Extract the [x, y] coordinate from the center of the cell holding the provided text.  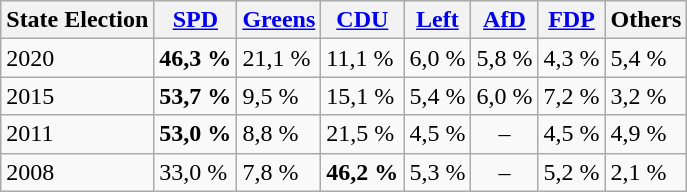
2020 [78, 58]
3,2 % [646, 96]
8,8 % [279, 134]
53,7 % [196, 96]
4,3 % [572, 58]
SPD [196, 20]
CDU [362, 20]
46,2 % [362, 172]
4,9 % [646, 134]
33,0 % [196, 172]
46,3 % [196, 58]
Greens [279, 20]
2,1 % [646, 172]
9,5 % [279, 96]
21,5 % [362, 134]
2011 [78, 134]
53,0 % [196, 134]
FDP [572, 20]
7,2 % [572, 96]
5,3 % [438, 172]
2015 [78, 96]
7,8 % [279, 172]
21,1 % [279, 58]
5,2 % [572, 172]
Left [438, 20]
Others [646, 20]
AfD [504, 20]
15,1 % [362, 96]
5,8 % [504, 58]
State Election [78, 20]
11,1 % [362, 58]
2008 [78, 172]
